Return (X, Y) of the center of cell containing provided text 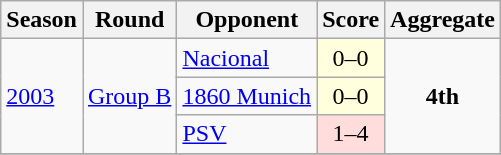
Round (129, 20)
Nacional (247, 58)
Season (42, 20)
2003 (42, 96)
Score (351, 20)
PSV (247, 134)
4th (443, 96)
1–4 (351, 134)
Aggregate (443, 20)
Opponent (247, 20)
Group B (129, 96)
1860 Munich (247, 96)
